Pinpoint the cell where the given text exists, returning its (X, Y) midpoint coordinate. 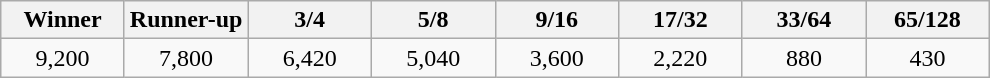
6,420 (310, 58)
430 (928, 58)
65/128 (928, 20)
5,040 (433, 58)
5/8 (433, 20)
7,800 (186, 58)
880 (804, 58)
9,200 (63, 58)
3,600 (557, 58)
Runner-up (186, 20)
Winner (63, 20)
2,220 (681, 58)
9/16 (557, 20)
3/4 (310, 20)
33/64 (804, 20)
17/32 (681, 20)
